Find where the given text appears and provide that cell's center as (X, Y) coordinate. 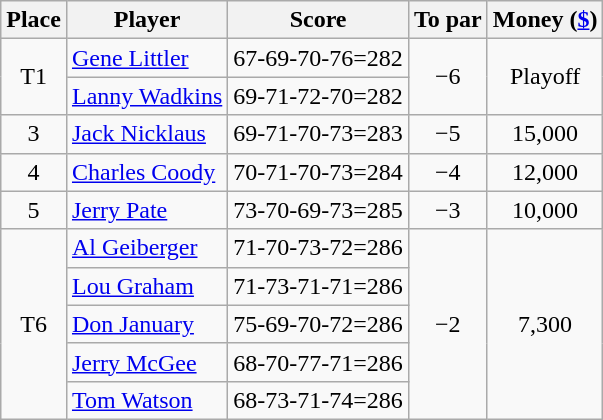
15,000 (545, 134)
−6 (448, 77)
68-73-71-74=286 (318, 400)
To par (448, 20)
Lanny Wadkins (146, 96)
70-71-70-73=284 (318, 172)
−2 (448, 324)
−5 (448, 134)
Playoff (545, 77)
Player (146, 20)
67-69-70-76=282 (318, 58)
−4 (448, 172)
7,300 (545, 324)
T6 (34, 324)
12,000 (545, 172)
Don January (146, 324)
Money ($) (545, 20)
Jack Nicklaus (146, 134)
71-73-71-71=286 (318, 286)
Gene Littler (146, 58)
3 (34, 134)
5 (34, 210)
71-70-73-72=286 (318, 248)
Jerry Pate (146, 210)
68-70-77-71=286 (318, 362)
10,000 (545, 210)
Jerry McGee (146, 362)
69-71-72-70=282 (318, 96)
73-70-69-73=285 (318, 210)
Score (318, 20)
4 (34, 172)
−3 (448, 210)
Lou Graham (146, 286)
Place (34, 20)
Al Geiberger (146, 248)
T1 (34, 77)
75-69-70-72=286 (318, 324)
Tom Watson (146, 400)
69-71-70-73=283 (318, 134)
Charles Coody (146, 172)
